Search for the cell housing the specified text and yield its (X, Y) center coordinate. 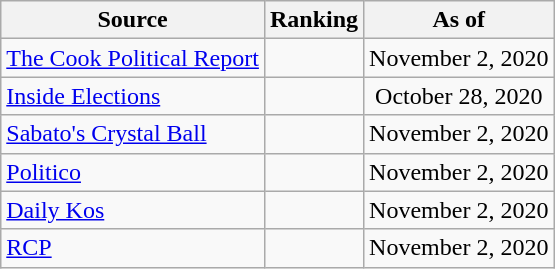
Daily Kos (133, 210)
Sabato's Crystal Ball (133, 134)
Source (133, 20)
October 28, 2020 (459, 96)
The Cook Political Report (133, 58)
Inside Elections (133, 96)
Ranking (314, 20)
RCP (133, 248)
As of (459, 20)
Politico (133, 172)
